Find where the given text appears and provide that cell's center as (X, Y) coordinate. 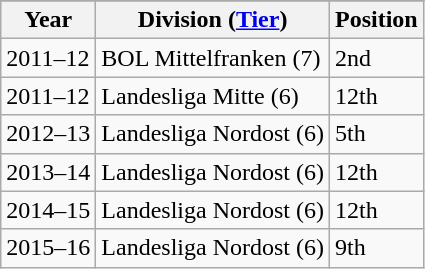
Division (Tier) (213, 20)
9th (376, 248)
2nd (376, 58)
2012–13 (48, 134)
5th (376, 134)
Landesliga Mitte (6) (213, 96)
Year (48, 20)
2014–15 (48, 210)
Position (376, 20)
BOL Mittelfranken (7) (213, 58)
2013–14 (48, 172)
2015–16 (48, 248)
